Extract the (x, y) coordinate from the center of the cell holding the provided text.  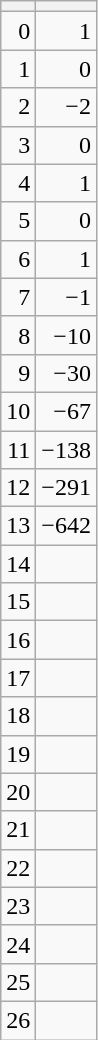
4 (18, 183)
21 (18, 830)
−10 (66, 335)
19 (18, 754)
−30 (66, 373)
2 (18, 107)
−1 (66, 297)
18 (18, 716)
22 (18, 868)
7 (18, 297)
6 (18, 259)
5 (18, 221)
14 (18, 564)
12 (18, 488)
9 (18, 373)
−138 (66, 449)
8 (18, 335)
13 (18, 526)
3 (18, 145)
26 (18, 1020)
24 (18, 944)
−642 (66, 526)
−2 (66, 107)
−67 (66, 411)
−291 (66, 488)
11 (18, 449)
25 (18, 982)
23 (18, 906)
17 (18, 678)
20 (18, 792)
16 (18, 640)
10 (18, 411)
15 (18, 602)
